From the cell containing the given text, extract its center point as [x, y] coordinate. 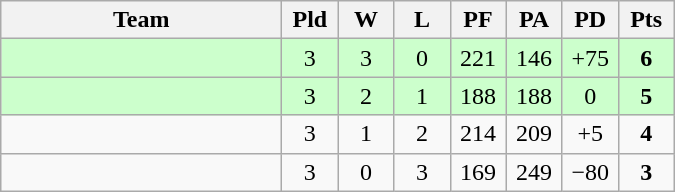
L [422, 20]
PD [590, 20]
Team [142, 20]
+75 [590, 58]
5 [646, 96]
214 [478, 134]
PF [478, 20]
209 [534, 134]
−80 [590, 172]
Pts [646, 20]
4 [646, 134]
W [366, 20]
221 [478, 58]
249 [534, 172]
169 [478, 172]
PA [534, 20]
146 [534, 58]
Pld [310, 20]
+5 [590, 134]
6 [646, 58]
